Determine the (x, y) coordinate at the center of the cell enclosing the given text.  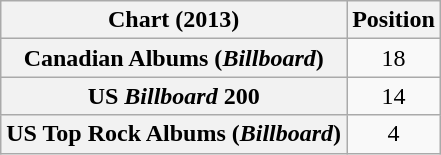
US Billboard 200 (174, 96)
14 (394, 96)
US Top Rock Albums (Billboard) (174, 134)
Chart (2013) (174, 20)
Canadian Albums (Billboard) (174, 58)
4 (394, 134)
Position (394, 20)
18 (394, 58)
